Determine the (X, Y) coordinate at the center of the cell enclosing the given text.  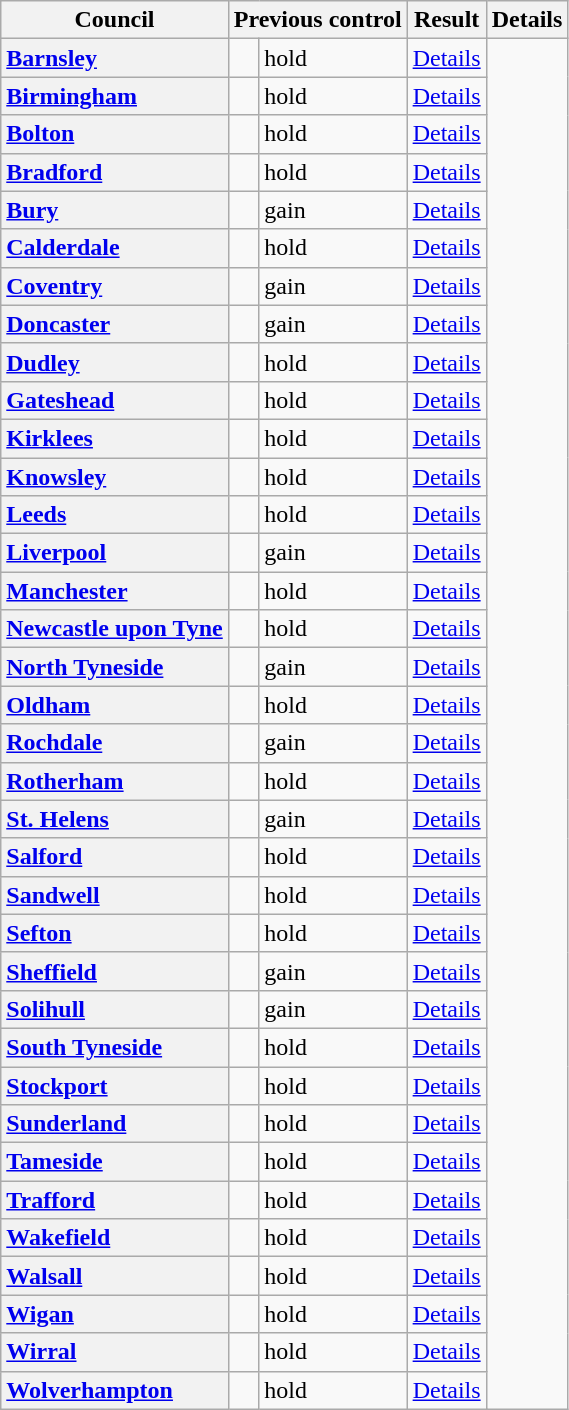
Bolton (115, 134)
Oldham (115, 705)
Walsall (115, 1276)
Liverpool (115, 553)
Newcastle upon Tyne (115, 629)
Solihull (115, 1009)
Wirral (115, 1352)
Wigan (115, 1314)
Result (446, 20)
Barnsley (115, 58)
Tameside (115, 1162)
Dudley (115, 362)
Stockport (115, 1085)
Council (115, 20)
Doncaster (115, 324)
St. Helens (115, 819)
Rotherham (115, 781)
Coventry (115, 286)
South Tyneside (115, 1047)
Bradford (115, 172)
Gateshead (115, 400)
Sunderland (115, 1124)
Salford (115, 857)
Manchester (115, 591)
Previous control (318, 20)
Wolverhampton (115, 1390)
Birmingham (115, 96)
North Tyneside (115, 667)
Calderdale (115, 248)
Trafford (115, 1200)
Knowsley (115, 477)
Leeds (115, 515)
Sheffield (115, 971)
Bury (115, 210)
Sandwell (115, 895)
Kirklees (115, 438)
Rochdale (115, 743)
Wakefield (115, 1238)
Sefton (115, 933)
